Provide the (x, y) coordinate of the cell's center where the given text is located.  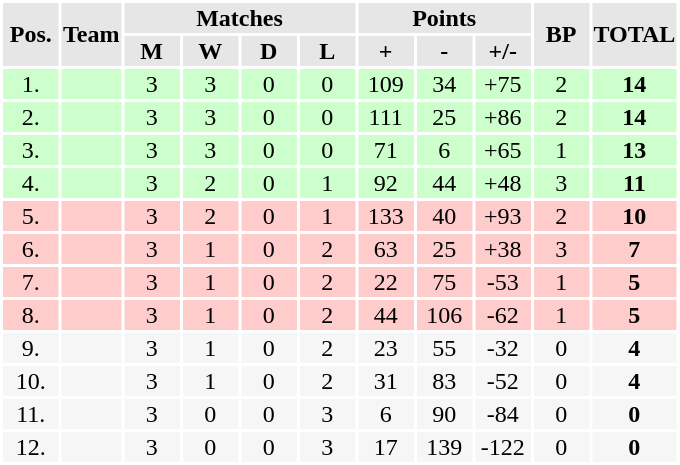
BP (561, 34)
+ (386, 51)
-62 (503, 315)
40 (444, 216)
92 (386, 183)
-53 (503, 282)
34 (444, 84)
23 (386, 348)
10 (634, 216)
13 (634, 150)
17 (386, 447)
11 (634, 183)
4. (31, 183)
-84 (503, 414)
+48 (503, 183)
10. (31, 381)
111 (386, 117)
8. (31, 315)
W (210, 51)
22 (386, 282)
5. (31, 216)
1. (31, 84)
+75 (503, 84)
+65 (503, 150)
2. (31, 117)
+38 (503, 249)
12. (31, 447)
9. (31, 348)
90 (444, 414)
Points (444, 18)
M (152, 51)
7 (634, 249)
133 (386, 216)
31 (386, 381)
TOTAL (634, 34)
63 (386, 249)
-122 (503, 447)
75 (444, 282)
55 (444, 348)
71 (386, 150)
139 (444, 447)
L (327, 51)
+/- (503, 51)
11. (31, 414)
D (269, 51)
-52 (503, 381)
6. (31, 249)
-32 (503, 348)
+93 (503, 216)
Matches (240, 18)
Team (92, 34)
3. (31, 150)
Pos. (31, 34)
- (444, 51)
7. (31, 282)
106 (444, 315)
109 (386, 84)
83 (444, 381)
+86 (503, 117)
